Provide the (X, Y) coordinate of the cell's center where the given text is located.  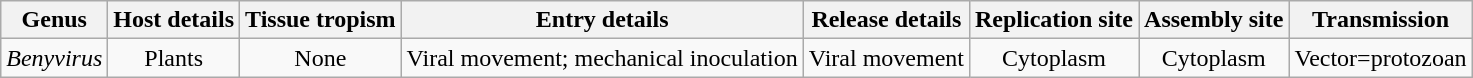
Assembly site (1214, 20)
Release details (886, 20)
None (321, 58)
Viral movement; mechanical inoculation (602, 58)
Entry details (602, 20)
Tissue tropism (321, 20)
Host details (174, 20)
Transmission (1380, 20)
Plants (174, 58)
Replication site (1054, 20)
Vector=protozoan (1380, 58)
Viral movement (886, 58)
Genus (54, 20)
Benyvirus (54, 58)
